Output the [x, y] coordinate of the center of the cell containing the given text.  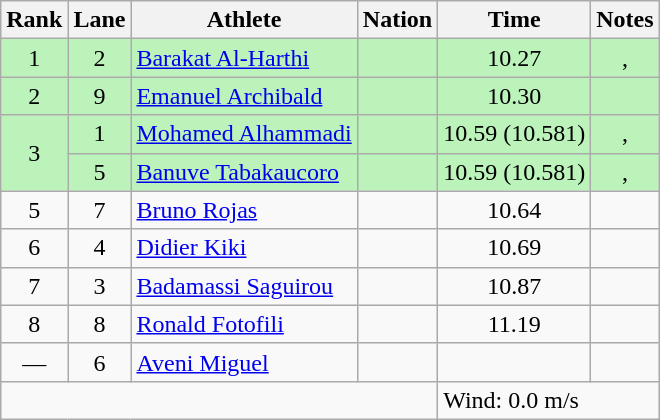
Badamassi Saguirou [244, 286]
Time [514, 20]
Banuve Tabakaucoro [244, 172]
Bruno Rojas [244, 210]
Didier Kiki [244, 248]
Barakat Al-Harthi [244, 58]
4 [100, 248]
9 [100, 96]
10.30 [514, 96]
Ronald Fotofili [244, 324]
Rank [34, 20]
10.64 [514, 210]
10.27 [514, 58]
Wind: 0.0 m/s [548, 400]
Mohamed Alhammadi [244, 134]
Nation [397, 20]
Emanuel Archibald [244, 96]
10.87 [514, 286]
— [34, 362]
Notes [625, 20]
Aveni Miguel [244, 362]
Athlete [244, 20]
Lane [100, 20]
10.69 [514, 248]
11.19 [514, 324]
